Detect which cell encompasses the target text, then output its (X, Y) center coordinate. 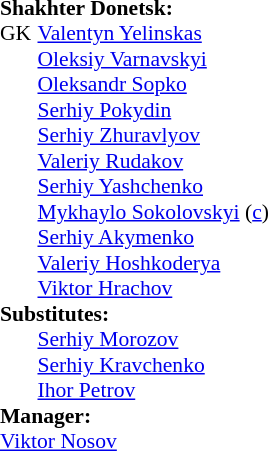
GK (19, 33)
